For the text-containing cell, return its midpoint in [X, Y] coordinate format. 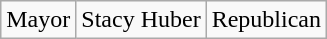
Stacy Huber [141, 20]
Republican [266, 20]
Mayor [38, 20]
